Find where the given text appears and provide that cell's center as (x, y) coordinate. 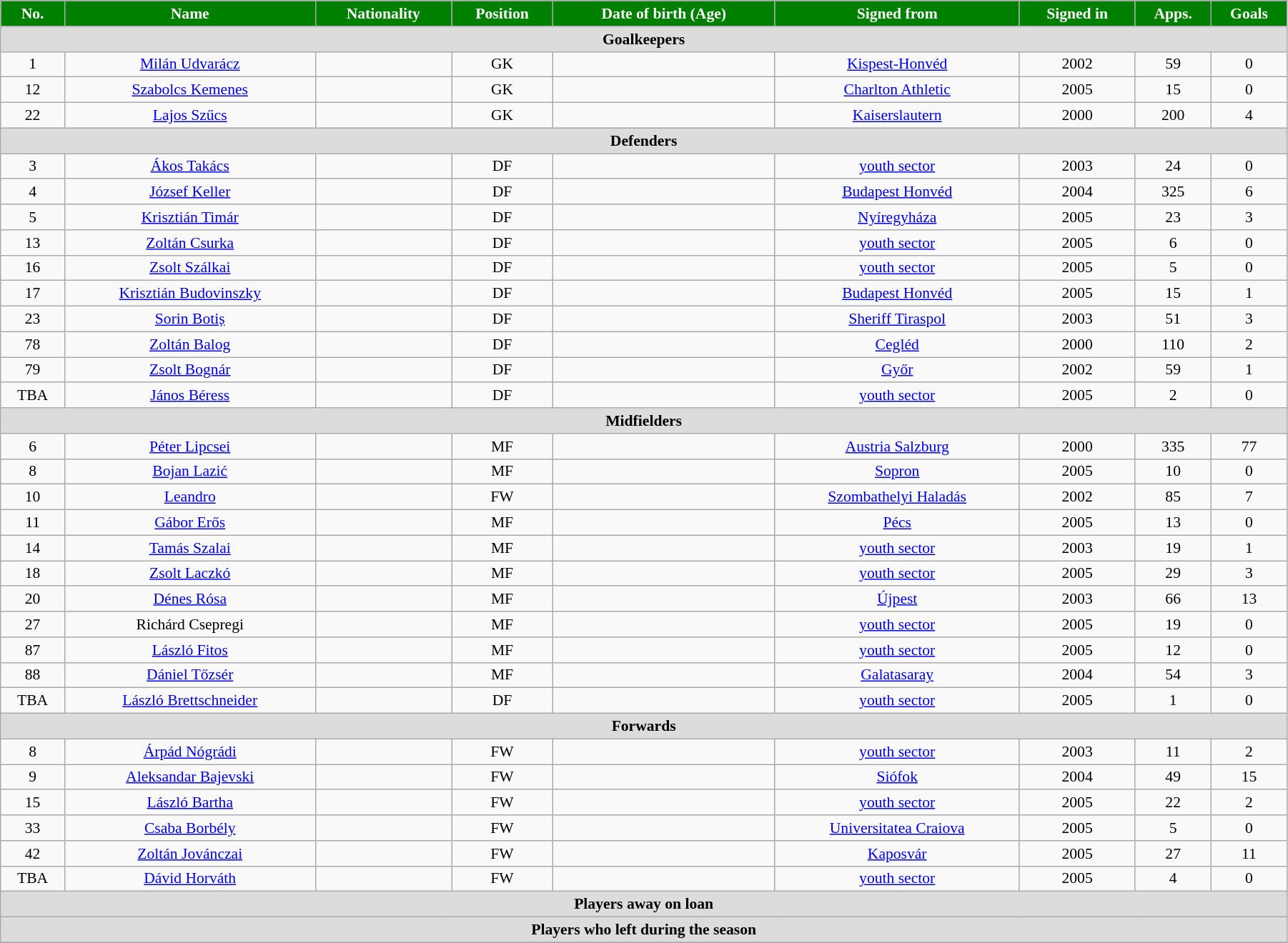
Kaiserslautern (898, 116)
Defenders (644, 141)
Dávid Horváth (190, 879)
Krisztián Timár (190, 217)
Sheriff Tiraspol (898, 319)
Kispest-Honvéd (898, 64)
Richárd Csepregi (190, 624)
Date of birth (Age) (664, 14)
87 (33, 650)
Zoltán Balog (190, 344)
Galatasaray (898, 675)
Zsolt Szálkai (190, 268)
Goalkeepers (644, 39)
Players who left during the season (644, 930)
88 (33, 675)
20 (33, 599)
Pécs (898, 523)
Midfielders (644, 421)
79 (33, 370)
Zsolt Laczkó (190, 574)
Szabolcs Kemenes (190, 90)
33 (33, 828)
110 (1174, 344)
Zoltán Jovánczai (190, 854)
78 (33, 344)
66 (1174, 599)
László Brettschneider (190, 701)
Újpest (898, 599)
Milán Udvarácz (190, 64)
Árpád Nógrádi (190, 752)
Tamás Szalai (190, 548)
Siófok (898, 777)
24 (1174, 166)
Name (190, 14)
Nationality (383, 14)
29 (1174, 574)
Zsolt Bognár (190, 370)
Nyíregyháza (898, 217)
László Fitos (190, 650)
Lajos Szűcs (190, 116)
Aleksandar Bajevski (190, 777)
Szombathelyi Haladás (898, 497)
Leandro (190, 497)
325 (1174, 192)
No. (33, 14)
18 (33, 574)
Csaba Borbély (190, 828)
42 (33, 854)
Signed from (898, 14)
Universitatea Craiova (898, 828)
Forwards (644, 727)
Kaposvár (898, 854)
Bojan Lazić (190, 471)
Péter Lipcsei (190, 446)
Sopron (898, 471)
Austria Salzburg (898, 446)
Dániel Tőzsér (190, 675)
51 (1174, 319)
335 (1174, 446)
Signed in (1076, 14)
14 (33, 548)
Charlton Athletic (898, 90)
16 (33, 268)
József Keller (190, 192)
77 (1249, 446)
Position (502, 14)
László Bartha (190, 803)
Zoltán Csurka (190, 243)
Players away on loan (644, 904)
200 (1174, 116)
17 (33, 294)
7 (1249, 497)
49 (1174, 777)
Győr (898, 370)
9 (33, 777)
Goals (1249, 14)
85 (1174, 497)
Sorin Botiș (190, 319)
Dénes Rósa (190, 599)
János Béress (190, 396)
Apps. (1174, 14)
Krisztián Budovinszky (190, 294)
54 (1174, 675)
Cegléd (898, 344)
Ákos Takács (190, 166)
Gábor Erős (190, 523)
